Find where the given text appears and provide that cell's center as [X, Y] coordinate. 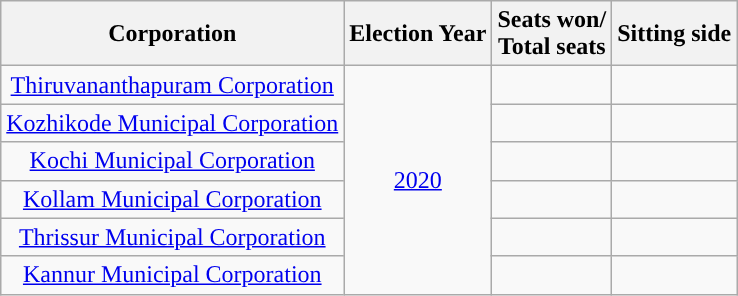
Seats won/Total seats [552, 34]
Kollam Municipal Corporation [172, 199]
Corporation [172, 34]
Election Year [418, 34]
2020 [418, 180]
Thiruvananthapuram Corporation [172, 85]
Kannur Municipal Corporation [172, 275]
Thrissur Municipal Corporation [172, 237]
Kochi Municipal Corporation [172, 161]
Kozhikode Municipal Corporation [172, 123]
Sitting side [674, 34]
